Locate the cell with the specified text and output its [x, y] center coordinate. 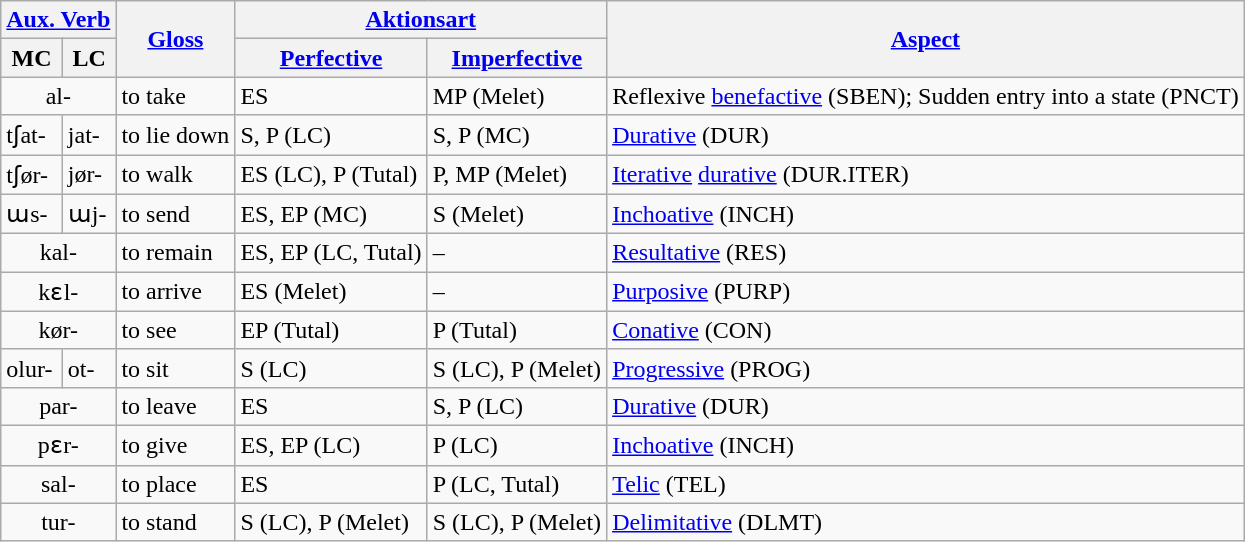
to give [176, 445]
EP (Tutal) [331, 330]
to walk [176, 174]
LC [89, 58]
Imperfective [516, 58]
MC [32, 58]
ES (Melet) [331, 292]
S (Melet) [516, 214]
tʃør- [32, 174]
Aux. Verb [58, 20]
ɯj- [89, 214]
ES (LC), P (Tutal) [331, 174]
ES, EP (LC) [331, 445]
MP (Melet) [516, 96]
tur- [58, 522]
Telic (TEL) [926, 484]
pɛr- [58, 445]
Iterative durative (DUR.ITER) [926, 174]
S (LC) [331, 368]
ES, EP (LC, Tutal) [331, 253]
Conative (CON) [926, 330]
jat- [89, 135]
olur- [32, 368]
to stand [176, 522]
Gloss [176, 39]
Reflexive benefactive (SBEN); Sudden entry into a state (PNCT) [926, 96]
Delimitative (DLMT) [926, 522]
to take [176, 96]
ɯs- [32, 214]
to place [176, 484]
to see [176, 330]
kɛl- [58, 292]
to arrive [176, 292]
tʃat- [32, 135]
Aktionsart [421, 20]
P (LC, Tutal) [516, 484]
P (LC) [516, 445]
al- [58, 96]
to remain [176, 253]
kal- [58, 253]
P, MP (Melet) [516, 174]
ot- [89, 368]
S, P (MC) [516, 135]
to sit [176, 368]
ES, EP (MC) [331, 214]
to lie down [176, 135]
par- [58, 406]
Perfective [331, 58]
jør- [89, 174]
kør- [58, 330]
P (Tutal) [516, 330]
sal- [58, 484]
Purposive (PURP) [926, 292]
Aspect [926, 39]
to leave [176, 406]
Progressive (PROG) [926, 368]
Resultative (RES) [926, 253]
to send [176, 214]
